Find where the given text appears and provide that cell's center as [X, Y] coordinate. 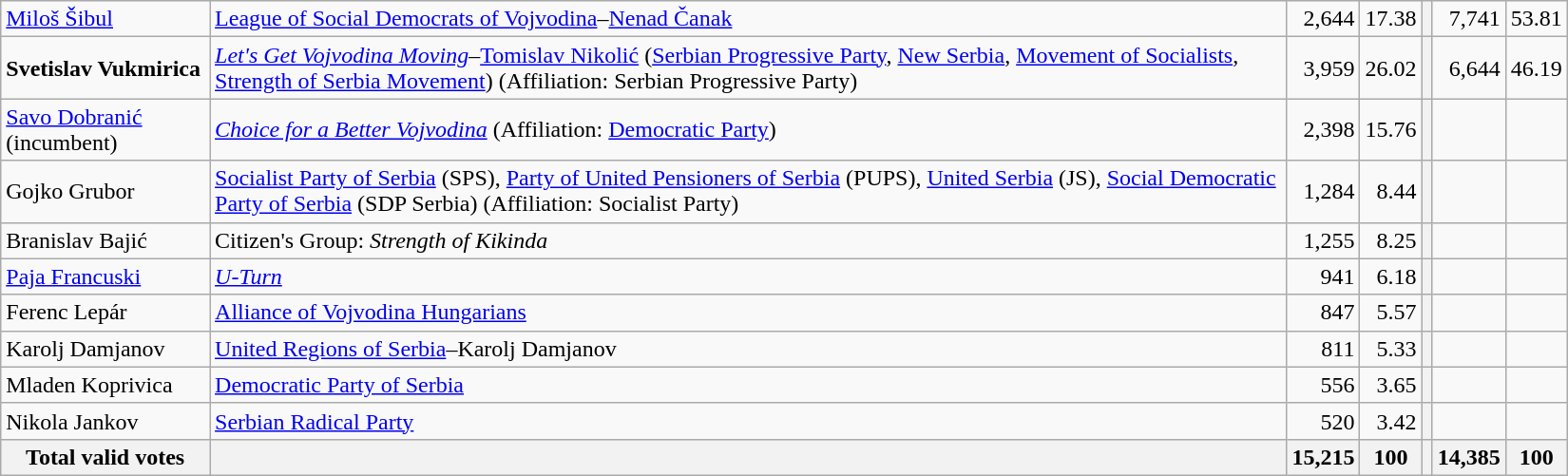
5.57 [1391, 313]
26.02 [1391, 68]
Gojko Grubor [105, 192]
15.76 [1391, 129]
811 [1323, 349]
League of Social Democrats of Vojvodina–Nenad Čanak [749, 19]
520 [1323, 421]
Savo Dobranić (incumbent) [105, 129]
Karolj Damjanov [105, 349]
6.18 [1391, 276]
1,284 [1323, 192]
847 [1323, 313]
Total valid votes [105, 457]
53.81 [1536, 19]
Citizen's Group: Strength of Kikinda [749, 240]
United Regions of Serbia–Karolj Damjanov [749, 349]
Ferenc Lepár [105, 313]
941 [1323, 276]
Serbian Radical Party [749, 421]
Alliance of Vojvodina Hungarians [749, 313]
7,741 [1469, 19]
Choice for a Better Vojvodina (Affiliation: Democratic Party) [749, 129]
15,215 [1323, 457]
Paja Francuski [105, 276]
U-Turn [749, 276]
8.25 [1391, 240]
Branislav Bajić [105, 240]
46.19 [1536, 68]
2,644 [1323, 19]
Democratic Party of Serbia [749, 385]
Nikola Jankov [105, 421]
3,959 [1323, 68]
6,644 [1469, 68]
Mladen Koprivica [105, 385]
17.38 [1391, 19]
Svetislav Vukmirica [105, 68]
556 [1323, 385]
8.44 [1391, 192]
3.42 [1391, 421]
1,255 [1323, 240]
14,385 [1469, 457]
Miloš Šibul [105, 19]
3.65 [1391, 385]
2,398 [1323, 129]
5.33 [1391, 349]
